Locate the cell with the specified text and output its (X, Y) center coordinate. 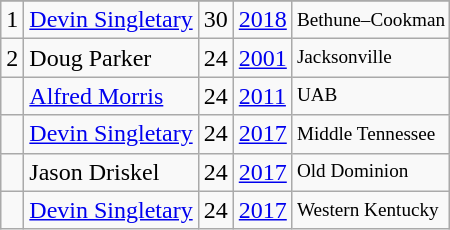
Bethune–Cookman (370, 20)
Jacksonville (370, 58)
Western Kentucky (370, 210)
Alfred Morris (111, 96)
2 (12, 58)
2011 (262, 96)
2018 (262, 20)
Middle Tennessee (370, 134)
Old Dominion (370, 172)
2001 (262, 58)
Doug Parker (111, 58)
1 (12, 20)
Jason Driskel (111, 172)
UAB (370, 96)
30 (216, 20)
